Return the [x, y] coordinate for the center point of the cell that contains the specified text.  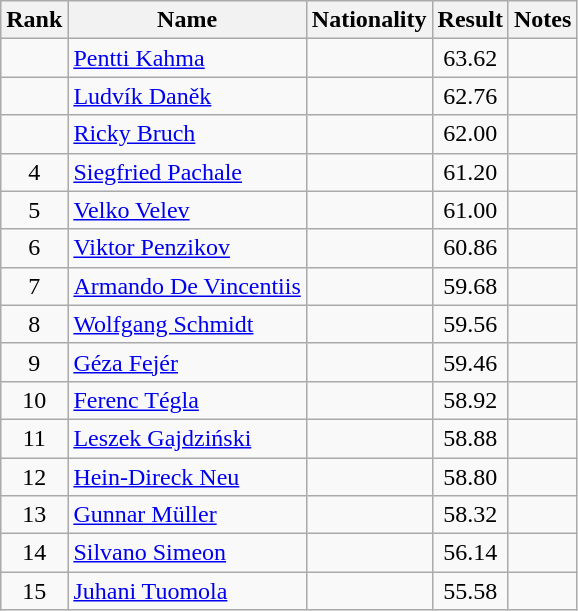
10 [34, 400]
59.68 [470, 286]
Rank [34, 20]
Hein-Direck Neu [187, 477]
61.00 [470, 210]
Velko Velev [187, 210]
Name [187, 20]
62.00 [470, 134]
62.76 [470, 96]
Ferenc Tégla [187, 400]
4 [34, 172]
Pentti Kahma [187, 58]
56.14 [470, 553]
58.32 [470, 515]
Viktor Penzikov [187, 248]
12 [34, 477]
Result [470, 20]
Silvano Simeon [187, 553]
Géza Fejér [187, 362]
58.88 [470, 438]
9 [34, 362]
Ludvík Daněk [187, 96]
Leszek Gajdziński [187, 438]
58.92 [470, 400]
13 [34, 515]
55.58 [470, 591]
Wolfgang Schmidt [187, 324]
Juhani Tuomola [187, 591]
59.56 [470, 324]
Ricky Bruch [187, 134]
Nationality [369, 20]
15 [34, 591]
Notes [542, 20]
11 [34, 438]
5 [34, 210]
7 [34, 286]
6 [34, 248]
Gunnar Müller [187, 515]
60.86 [470, 248]
8 [34, 324]
14 [34, 553]
58.80 [470, 477]
Armando De Vincentiis [187, 286]
63.62 [470, 58]
59.46 [470, 362]
Siegfried Pachale [187, 172]
61.20 [470, 172]
